Pinpoint the cell where the given text exists, returning its (X, Y) midpoint coordinate. 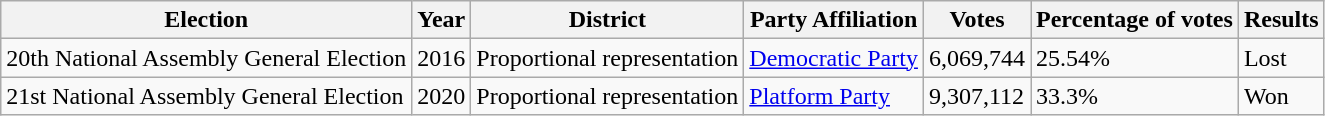
21st National Assembly General Election (206, 96)
Platform Party (834, 96)
Percentage of votes (1135, 20)
Party Affiliation (834, 20)
2016 (442, 58)
Democratic Party (834, 58)
25.54% (1135, 58)
2020 (442, 96)
Votes (976, 20)
20th National Assembly General Election (206, 58)
Year (442, 20)
6,069,744 (976, 58)
9,307,112 (976, 96)
Lost (1281, 58)
Election (206, 20)
Results (1281, 20)
Won (1281, 96)
33.3% (1135, 96)
District (608, 20)
